Pinpoint the cell where the given text exists, returning its (x, y) midpoint coordinate. 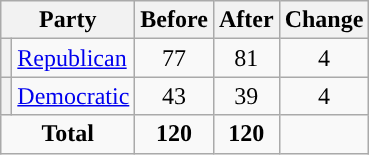
Republican (74, 58)
Before (174, 20)
Total (68, 134)
77 (174, 58)
39 (246, 96)
Change (324, 20)
81 (246, 58)
After (246, 20)
43 (174, 96)
Democratic (74, 96)
Party (68, 20)
